Search for the cell housing the specified text and yield its [X, Y] center coordinate. 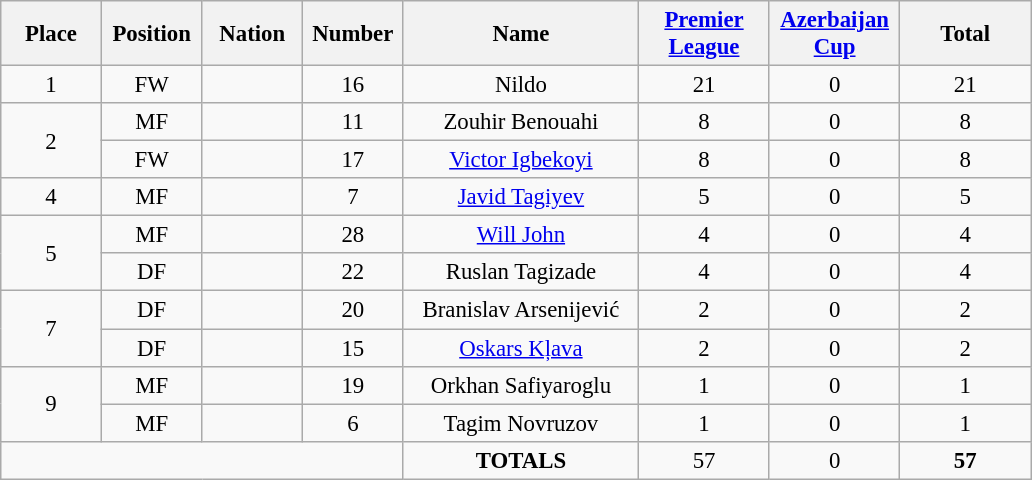
Ruslan Tagizade [521, 273]
Position [152, 34]
Tagim Novruzov [521, 423]
Victor Igbekoyi [521, 160]
TOTALS [521, 460]
Nation [252, 34]
Place [52, 34]
15 [354, 348]
Total [966, 34]
16 [354, 85]
Oskars Kļava [521, 348]
Javid Tagiyev [521, 197]
Nildo [521, 85]
28 [354, 235]
Will John [521, 235]
Premier League [704, 34]
11 [354, 122]
Orkhan Safiyaroglu [521, 385]
17 [354, 160]
Number [354, 34]
9 [52, 404]
Name [521, 34]
Azerbaijan Cup [834, 34]
Zouhir Benouahi [521, 122]
19 [354, 385]
22 [354, 273]
6 [354, 423]
20 [354, 310]
Branislav Arsenijević [521, 310]
